Capture the cell that displays the provided text and extract its (x, y) central coordinate. 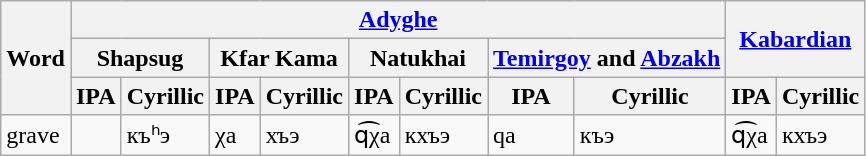
Shapsug (140, 58)
Natukhai (418, 58)
Temirgoy and Abzakh (607, 58)
Kfar Kama (280, 58)
χa (236, 135)
хъэ (304, 135)
grave (36, 135)
Adyghe (398, 20)
Word (36, 58)
къʰэ (165, 135)
къэ (650, 135)
Kabardian (796, 39)
qa (532, 135)
